Scan for the cell matching the given text and deliver its (X, Y) coordinate at center. 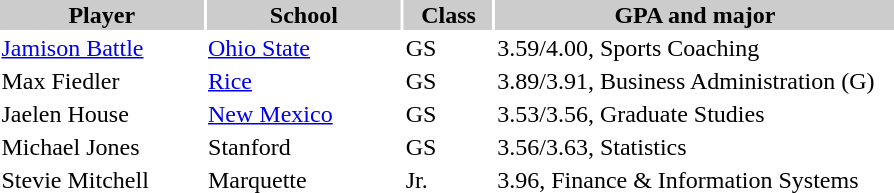
Michael Jones (102, 147)
Class (448, 15)
GPA and major (695, 15)
3.53/3.56, Graduate Studies (695, 114)
3.89/3.91, Business Administration (G) (695, 81)
Stanford (304, 147)
School (304, 15)
Jaelen House (102, 114)
3.56/3.63, Statistics (695, 147)
Ohio State (304, 48)
New Mexico (304, 114)
Player (102, 15)
Rice (304, 81)
Jamison Battle (102, 48)
3.59/4.00, Sports Coaching (695, 48)
Max Fiedler (102, 81)
